Provide the [x, y] coordinate of the cell's center where the given text is located.  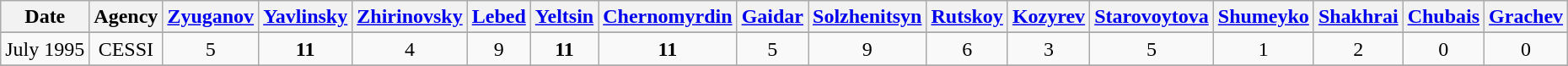
2 [1358, 49]
Shakhrai [1358, 17]
Shumeyko [1263, 17]
CESSI [126, 49]
Chubais [1443, 17]
Zyuganov [211, 17]
4 [410, 49]
Lebed [499, 17]
Yavlinsky [305, 17]
Solzhenitsyn [867, 17]
Date [46, 17]
Chernomyrdin [668, 17]
Rutskoy [967, 17]
Yeltsin [564, 17]
Grachev [1526, 17]
July 1995 [46, 49]
Kozyrev [1049, 17]
Agency [126, 17]
Starovoytova [1152, 17]
Zhirinovsky [410, 17]
3 [1049, 49]
1 [1263, 49]
Gaidar [772, 17]
6 [967, 49]
